For the text-containing cell, return its midpoint in [X, Y] coordinate format. 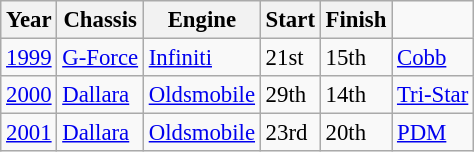
20th [356, 133]
2000 [29, 95]
Year [29, 20]
14th [356, 95]
29th [290, 95]
1999 [29, 58]
Tri-Star [433, 95]
21st [290, 58]
Infiniti [202, 58]
Start [290, 20]
15th [356, 58]
Engine [202, 20]
G-Force [100, 58]
23rd [290, 133]
Finish [356, 20]
Chassis [100, 20]
Cobb [433, 58]
PDM [433, 133]
2001 [29, 133]
